Find where the given text appears and provide that cell's center as [x, y] coordinate. 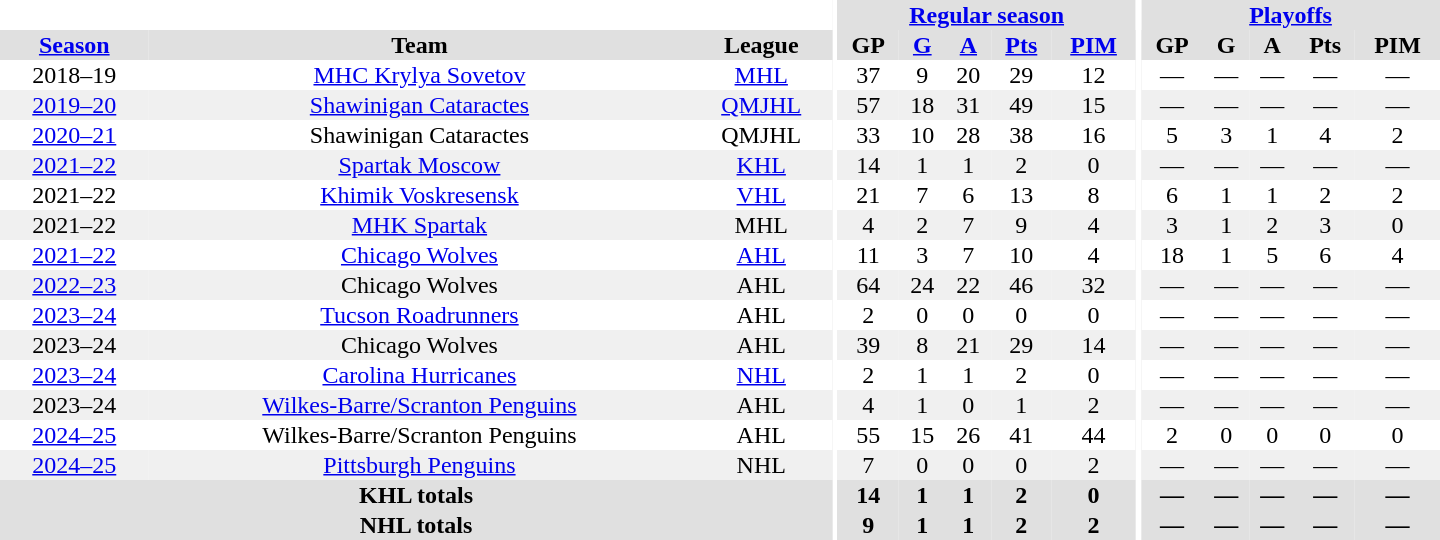
16 [1094, 135]
11 [868, 255]
VHL [761, 195]
13 [1021, 195]
Regular season [986, 15]
41 [1021, 435]
37 [868, 75]
Khimik Voskresensk [420, 195]
33 [868, 135]
32 [1094, 285]
20 [968, 75]
Playoffs [1290, 15]
31 [968, 105]
2022–23 [74, 285]
24 [922, 285]
Pittsburgh Penguins [420, 465]
NHL totals [416, 525]
MHC Krylya Sovetov [420, 75]
38 [1021, 135]
49 [1021, 105]
28 [968, 135]
44 [1094, 435]
22 [968, 285]
Carolina Hurricanes [420, 375]
12 [1094, 75]
39 [868, 345]
2019–20 [74, 105]
26 [968, 435]
KHL [761, 165]
46 [1021, 285]
55 [868, 435]
KHL totals [416, 495]
Spartak Moscow [420, 165]
57 [868, 105]
2020–21 [74, 135]
MHK Spartak [420, 225]
64 [868, 285]
Season [74, 45]
2018–19 [74, 75]
Team [420, 45]
Tucson Roadrunners [420, 315]
League [761, 45]
